For the text-containing cell, return its midpoint in (x, y) coordinate format. 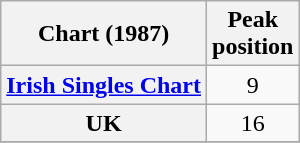
9 (253, 85)
Chart (1987) (104, 34)
Irish Singles Chart (104, 85)
Peakposition (253, 34)
16 (253, 123)
UK (104, 123)
